Search for the cell housing the specified text and yield its [x, y] center coordinate. 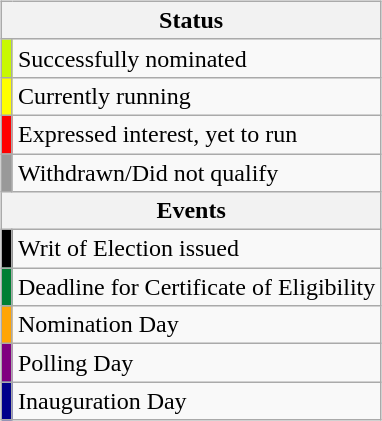
Expressed interest, yet to run [196, 134]
Withdrawn/Did not qualify [196, 173]
Polling Day [196, 363]
Currently running [196, 96]
Inauguration Day [196, 401]
Successfully nominated [196, 58]
Writ of Election issued [196, 249]
Status [190, 20]
Events [190, 211]
Deadline for Certificate of Eligibility [196, 287]
Nomination Day [196, 325]
